Determine the (X, Y) coordinate at the center of the cell enclosing the given text.  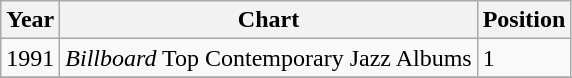
Year (30, 20)
Chart (268, 20)
Billboard Top Contemporary Jazz Albums (268, 58)
1 (524, 58)
Position (524, 20)
1991 (30, 58)
